Return (X, Y) of the center of cell containing provided text 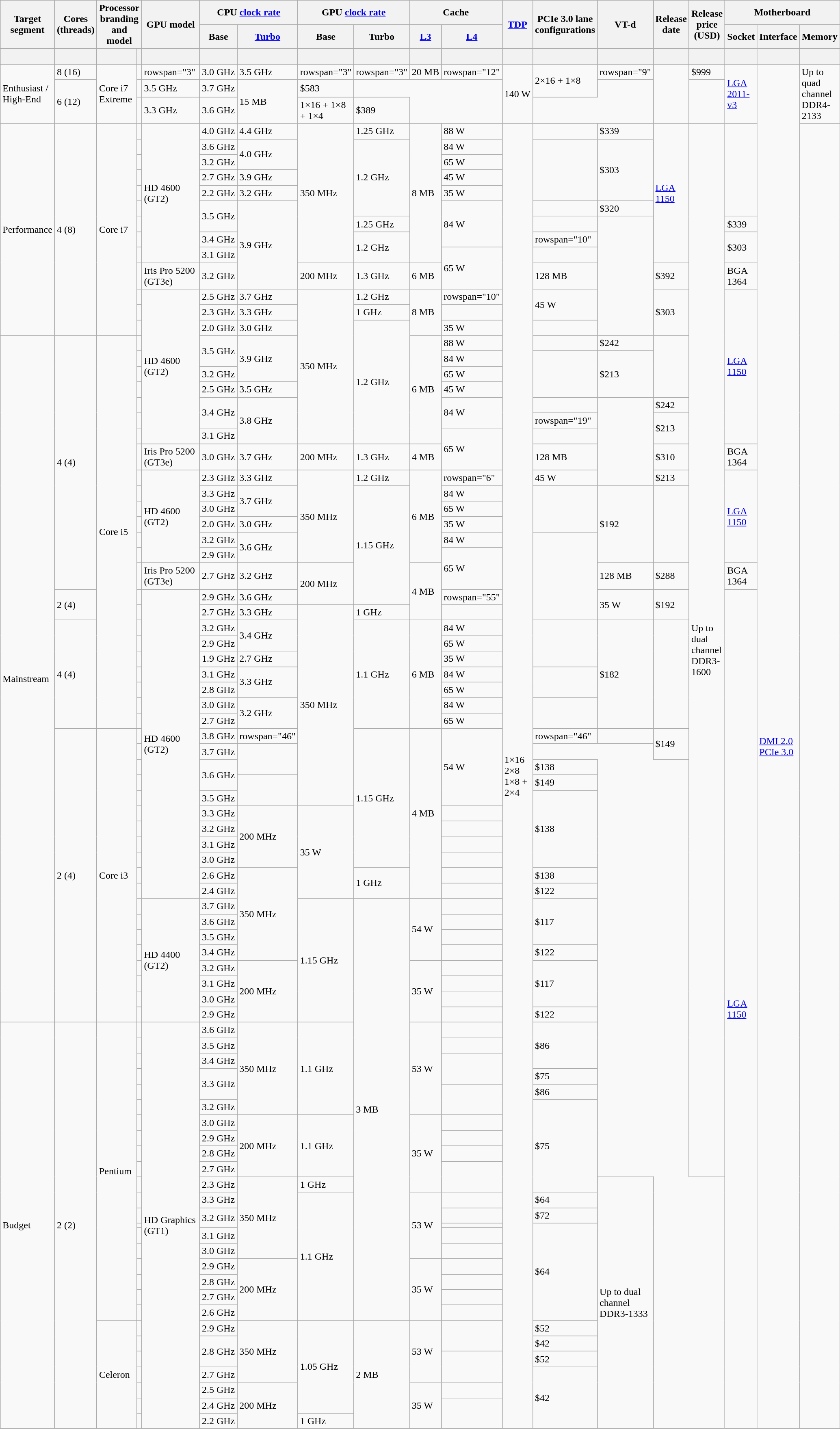
HD 4400 (GT2) (171, 960)
Budget (28, 1225)
rowspan="12" (472, 72)
$72 (565, 1215)
$288 (671, 576)
Core i7Extreme (117, 94)
rowspan="55" (472, 597)
$583 (326, 89)
$389 (382, 110)
2 MB (382, 1375)
rowspan="6" (472, 478)
Cache (456, 13)
Pentium (117, 1171)
Performance (28, 230)
DMI 2.0PCIe 3.0 (778, 747)
$182 (626, 674)
GPU model (171, 24)
Core i7 (117, 230)
1.05 GHz (326, 1367)
15 MB (268, 102)
20 MB (425, 72)
Memory (820, 37)
1.9 GHz (218, 659)
rowspan="19" (565, 420)
Core i3 (117, 875)
Targetsegment (28, 24)
Processorbranding and model (119, 24)
VT-d (626, 24)
Up to quadchannelDDR4-2133 (820, 94)
Up to dualchannelDDR3-1333 (626, 1303)
Releaseprice(USD) (707, 24)
1×16 + 1×8 + 1×4 (326, 110)
3 MB (382, 1110)
$392 (671, 275)
HD Graphics (GT1) (171, 1225)
CPU clock rate (249, 13)
TDP (517, 24)
Releasedate (671, 24)
4 (8) (76, 230)
$999 (707, 72)
PCIe 3.0 laneconfigurations (565, 24)
GPU clock rate (353, 13)
140 W (517, 94)
Interface (778, 37)
LGA 2011-v3 (741, 94)
6 (12) (76, 102)
rowspan="9" (626, 72)
4.4 GHz (268, 131)
L3 (425, 37)
$310 (671, 457)
Celeron (117, 1375)
2×16 + 1×8 (565, 80)
Enthusiast / High-End (28, 94)
Core i5 (117, 532)
Motherboard (782, 13)
Socket (741, 37)
2 (2) (76, 1225)
Mainstream (28, 679)
$320 (626, 208)
Cores(threads) (76, 24)
Up to dualchannelDDR3-1600 (707, 650)
1×162×81×8 + 2×4 (517, 776)
L4 (472, 37)
8 (16) (76, 72)
